Provide the [X, Y] coordinate of the cell's center where the given text is located.  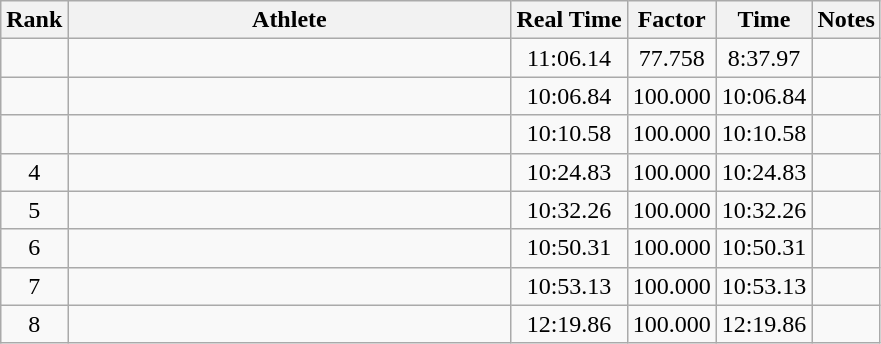
11:06.14 [569, 58]
8:37.97 [764, 58]
8 [34, 324]
5 [34, 210]
7 [34, 286]
4 [34, 172]
6 [34, 248]
Athlete [290, 20]
Rank [34, 20]
Notes [846, 20]
Real Time [569, 20]
77.758 [672, 58]
Time [764, 20]
Factor [672, 20]
